Output the [X, Y] coordinate of the center of the cell containing the given text.  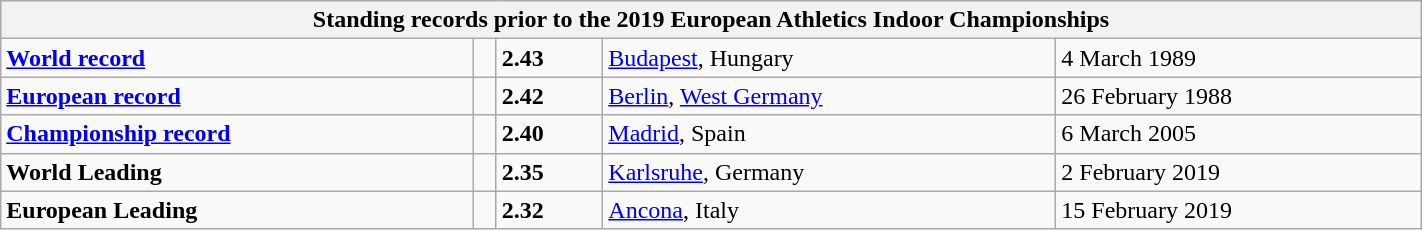
15 February 2019 [1238, 210]
2.32 [550, 210]
European record [238, 96]
4 March 1989 [1238, 58]
2.35 [550, 172]
2.40 [550, 134]
2.43 [550, 58]
2 February 2019 [1238, 172]
Championship record [238, 134]
6 March 2005 [1238, 134]
Budapest, Hungary [830, 58]
Standing records prior to the 2019 European Athletics Indoor Championships [711, 20]
Ancona, Italy [830, 210]
Berlin, West Germany [830, 96]
2.42 [550, 96]
Karlsruhe, Germany [830, 172]
Madrid, Spain [830, 134]
World Leading [238, 172]
World record [238, 58]
European Leading [238, 210]
26 February 1988 [1238, 96]
